From the cell containing the given text, extract its center point as [x, y] coordinate. 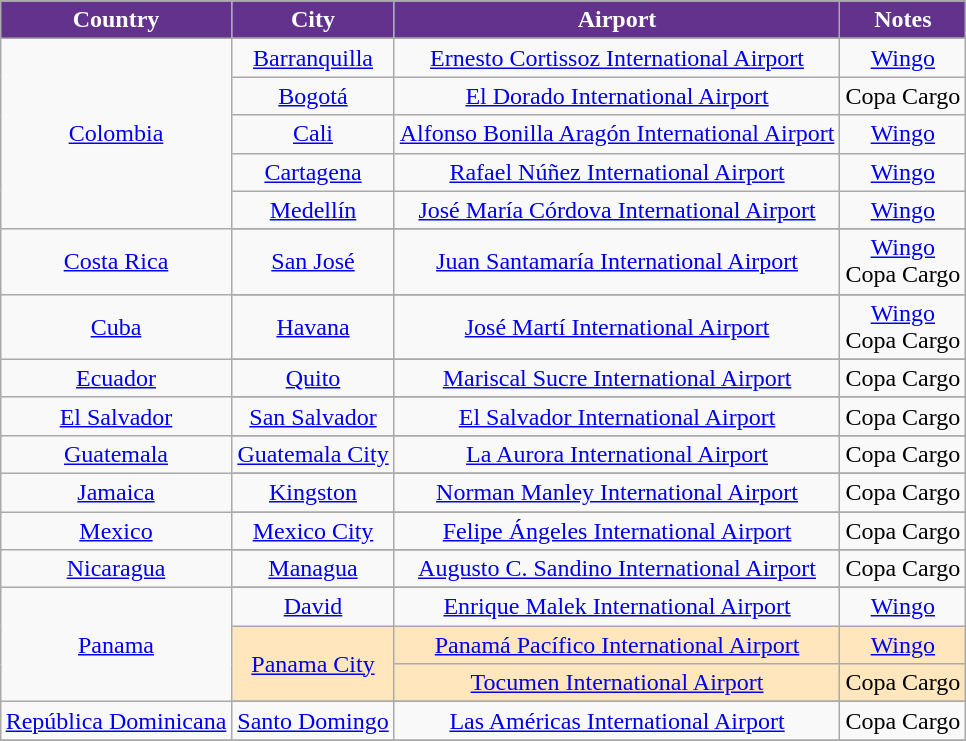
Guatemala [116, 454]
Ecuador [116, 378]
Panama City [313, 664]
Felipe Ángeles International Airport [617, 531]
Enrique Malek International Airport [617, 607]
José María Córdova International Airport [617, 210]
Jamaica [116, 492]
San Salvador [313, 416]
Las Américas International Airport [617, 721]
Ernesto Cortissoz International Airport [617, 58]
Mariscal Sucre International Airport [617, 378]
Mexico [116, 531]
Bogotá [313, 96]
El Salvador [116, 416]
La Aurora International Airport [617, 454]
Costa Rica [116, 262]
Panama [116, 645]
Alfonso Bonilla Aragón International Airport [617, 134]
Rafael Núñez International Airport [617, 172]
Managua [313, 569]
Juan Santamaría International Airport [617, 262]
El Salvador International Airport [617, 416]
Mexico City [313, 531]
Notes [903, 20]
Nicaragua [116, 569]
Colombia [116, 134]
Tocumen International Airport [617, 683]
Country [116, 20]
Cuba [116, 326]
Cali [313, 134]
San José [313, 262]
El Dorado International Airport [617, 96]
Medellín [313, 210]
City [313, 20]
Cartagena [313, 172]
Havana [313, 326]
José Martí International Airport [617, 326]
David [313, 607]
Norman Manley International Airport [617, 492]
Santo Domingo [313, 721]
Augusto C. Sandino International Airport [617, 569]
Panamá Pacífico International Airport [617, 645]
Airport [617, 20]
Guatemala City [313, 454]
Quito [313, 378]
República Dominicana [116, 721]
Kingston [313, 492]
Barranquilla [313, 58]
